Scan for the cell matching the given text and deliver its (X, Y) coordinate at center. 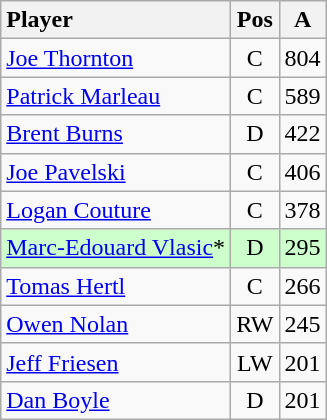
378 (302, 210)
245 (302, 324)
A (302, 20)
Brent Burns (116, 134)
295 (302, 248)
RW (255, 324)
406 (302, 172)
LW (255, 362)
804 (302, 58)
Jeff Friesen (116, 362)
Dan Boyle (116, 400)
422 (302, 134)
589 (302, 96)
Tomas Hertl (116, 286)
Patrick Marleau (116, 96)
Marc-Edouard Vlasic* (116, 248)
Logan Couture (116, 210)
Owen Nolan (116, 324)
Player (116, 20)
Pos (255, 20)
266 (302, 286)
Joe Thornton (116, 58)
Joe Pavelski (116, 172)
